Search for the cell housing the specified text and yield its [X, Y] center coordinate. 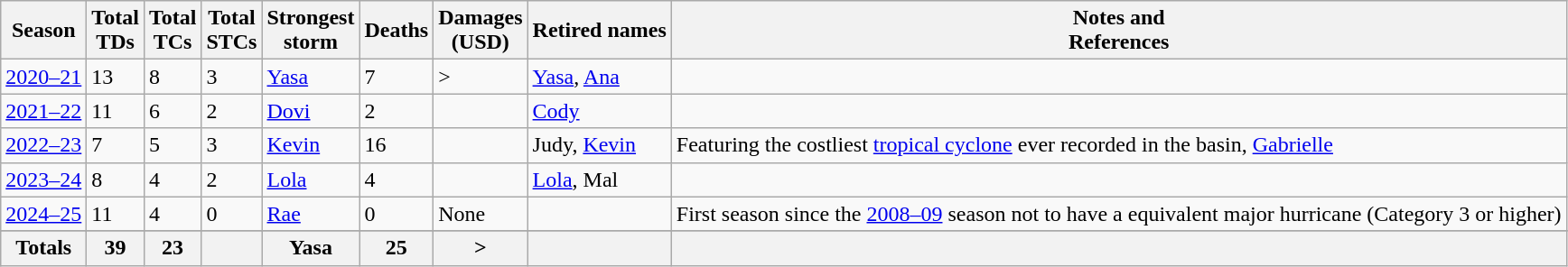
2022–23 [43, 145]
Rae [311, 214]
Totals [43, 248]
5 [173, 145]
23 [173, 248]
Featuring the costliest tropical cyclone ever recorded in the basin, Gabrielle [1118, 145]
Strongeststorm [311, 31]
First season since the 2008–09 season not to have a equivalent major hurricane (Category 3 or higher) [1118, 214]
TotalTCs [173, 31]
Cody [600, 111]
13 [116, 77]
2020–21 [43, 77]
39 [116, 248]
Retired names [600, 31]
Lola, Mal [600, 180]
Yasa, Ana [600, 77]
Dovi [311, 111]
None [481, 214]
TotalSTCs [231, 31]
Notes andReferences [1118, 31]
6 [173, 111]
16 [397, 145]
2023–24 [43, 180]
Kevin [311, 145]
Damages(USD) [481, 31]
2021–22 [43, 111]
Lola [311, 180]
2024–25 [43, 214]
TotalTDs [116, 31]
Judy, Kevin [600, 145]
Deaths [397, 31]
Season [43, 31]
25 [397, 248]
